Search for the cell housing the specified text and yield its (X, Y) center coordinate. 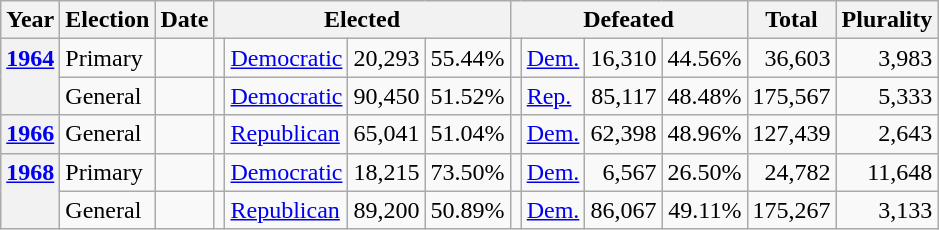
86,067 (624, 210)
Plurality (887, 20)
65,041 (386, 134)
175,267 (792, 210)
1968 (30, 191)
Defeated (628, 20)
24,782 (792, 172)
48.48% (704, 96)
20,293 (386, 58)
36,603 (792, 58)
Rep. (553, 96)
51.52% (468, 96)
2,643 (887, 134)
48.96% (704, 134)
51.04% (468, 134)
3,133 (887, 210)
50.89% (468, 210)
62,398 (624, 134)
Date (184, 20)
49.11% (704, 210)
1964 (30, 77)
175,567 (792, 96)
73.50% (468, 172)
Elected (362, 20)
55.44% (468, 58)
85,117 (624, 96)
1966 (30, 134)
5,333 (887, 96)
Total (792, 20)
11,648 (887, 172)
Year (30, 20)
16,310 (624, 58)
18,215 (386, 172)
26.50% (704, 172)
127,439 (792, 134)
6,567 (624, 172)
90,450 (386, 96)
89,200 (386, 210)
3,983 (887, 58)
Election (108, 20)
44.56% (704, 58)
